Search for the cell housing the specified text and yield its (X, Y) center coordinate. 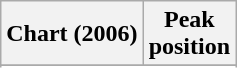
Chart (2006) (72, 34)
Peak position (189, 34)
